Provide the (X, Y) coordinate of the cell's center where the given text is located.  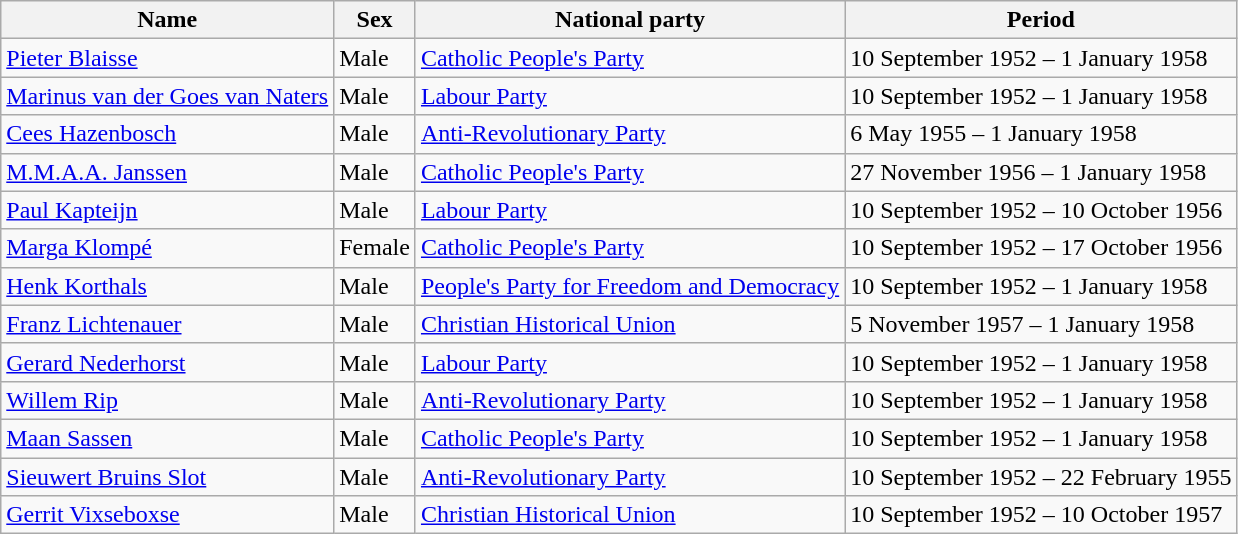
Gerard Nederhorst (168, 362)
Marga Klompé (168, 248)
M.M.A.A. Janssen (168, 172)
5 November 1957 – 1 January 1958 (1041, 324)
Franz Lichtenauer (168, 324)
Willem Rip (168, 400)
Name (168, 20)
Pieter Blaisse (168, 58)
Henk Korthals (168, 286)
Marinus van der Goes van Naters (168, 96)
Period (1041, 20)
Gerrit Vixseboxse (168, 515)
10 September 1952 – 22 February 1955 (1041, 477)
10 September 1952 – 17 October 1956 (1041, 248)
6 May 1955 – 1 January 1958 (1041, 134)
10 September 1952 – 10 October 1956 (1041, 210)
Sieuwert Bruins Slot (168, 477)
Sex (375, 20)
National party (630, 20)
27 November 1956 – 1 January 1958 (1041, 172)
Cees Hazenbosch (168, 134)
Female (375, 248)
10 September 1952 – 10 October 1957 (1041, 515)
People's Party for Freedom and Democracy (630, 286)
Paul Kapteijn (168, 210)
Maan Sassen (168, 438)
